Search for the cell housing the specified text and yield its (x, y) center coordinate. 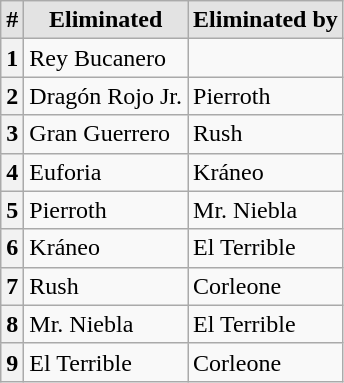
Rey Bucanero (106, 58)
7 (12, 286)
5 (12, 210)
1 (12, 58)
Euforia (106, 172)
Eliminated (106, 20)
9 (12, 362)
# (12, 20)
6 (12, 248)
4 (12, 172)
Eliminated by (266, 20)
Gran Guerrero (106, 134)
8 (12, 324)
Dragón Rojo Jr. (106, 96)
2 (12, 96)
3 (12, 134)
